Capture the cell that displays the provided text and extract its (x, y) central coordinate. 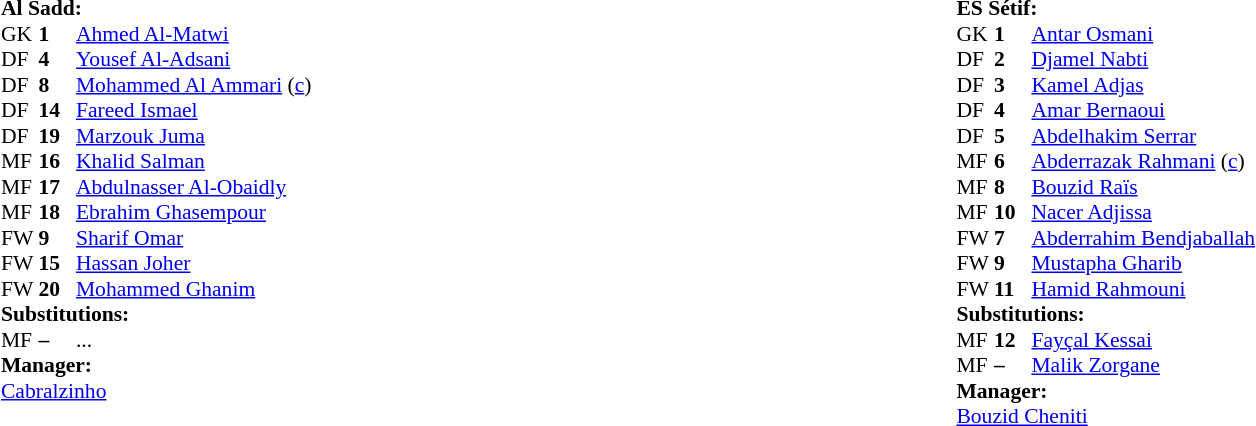
19 (57, 136)
17 (57, 187)
Fareed Ismael (194, 111)
Ahmed Al-Matwi (194, 34)
16 (57, 161)
Marzouk Juma (194, 136)
Djamel Nabti (1143, 59)
20 (57, 289)
6 (1013, 161)
Khalid Salman (194, 161)
Abderrazak Rahmani (c) (1143, 161)
15 (57, 263)
11 (1013, 289)
Amar Bernaoui (1143, 111)
Sharif Omar (194, 238)
Hamid Rahmouni (1143, 289)
Hassan Joher (194, 263)
5 (1013, 136)
Malik Zorgane (1143, 365)
Fayçal Kessai (1143, 340)
Ebrahim Ghasempour (194, 213)
Abdulnasser Al-Obaidly (194, 187)
Nacer Adjissa (1143, 213)
Abdelhakim Serrar (1143, 136)
Bouzid Raïs (1143, 187)
18 (57, 213)
7 (1013, 238)
Mohammed Ghanim (194, 289)
Abderrahim Bendjaballah (1143, 238)
Antar Osmani (1143, 34)
12 (1013, 340)
... (194, 340)
3 (1013, 85)
14 (57, 111)
Kamel Adjas (1143, 85)
2 (1013, 59)
Yousef Al-Adsani (194, 59)
Mustapha Gharib (1143, 263)
10 (1013, 213)
Mohammed Al Ammari (c) (194, 85)
Cabralzinho (156, 391)
